Return the [x, y] coordinate for the center point of the cell that contains the specified text.  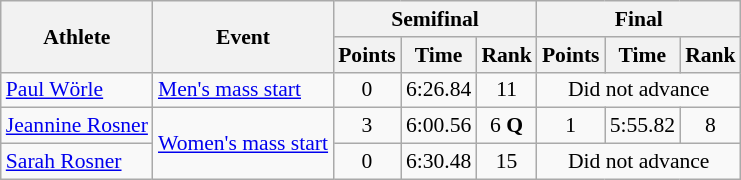
Jeannine Rosner [77, 126]
Paul Wörle [77, 90]
Men's mass start [243, 90]
8 [710, 126]
Women's mass start [243, 144]
Final [639, 19]
11 [506, 90]
Athlete [77, 36]
6:30.48 [438, 162]
6:26.84 [438, 90]
1 [571, 126]
Semifinal [435, 19]
15 [506, 162]
5:55.82 [642, 126]
Sarah Rosner [77, 162]
3 [367, 126]
6:00.56 [438, 126]
Event [243, 36]
6 Q [506, 126]
